Scan for the cell matching the given text and deliver its (x, y) coordinate at center. 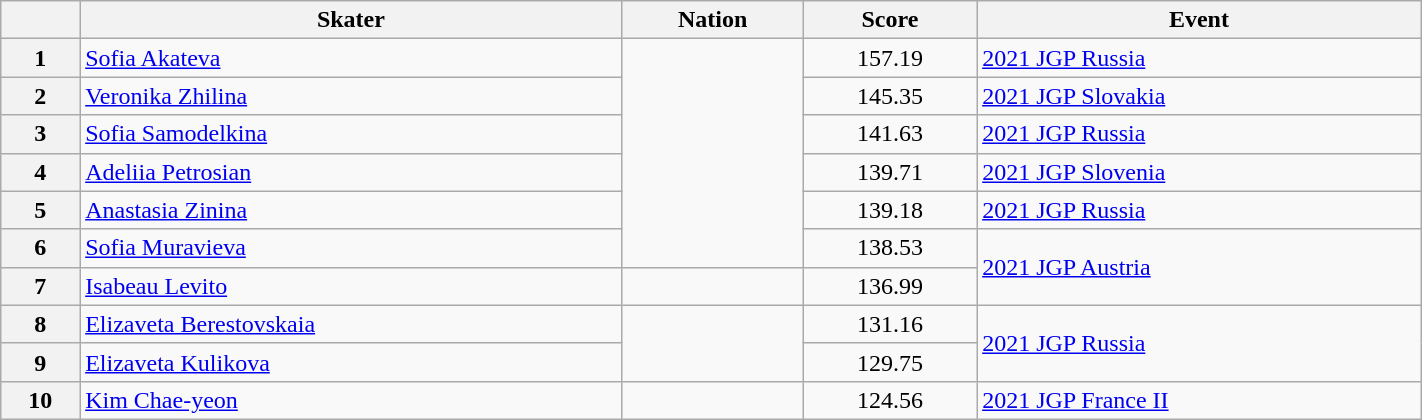
Adeliia Petrosian (351, 172)
Skater (351, 20)
145.35 (890, 96)
138.53 (890, 248)
Nation (712, 20)
2 (40, 96)
2021 JGP Slovenia (1200, 172)
129.75 (890, 362)
Anastasia Zinina (351, 210)
Event (1200, 20)
131.16 (890, 324)
Sofia Samodelkina (351, 134)
3 (40, 134)
136.99 (890, 286)
Score (890, 20)
Elizaveta Kulikova (351, 362)
Kim Chae-yeon (351, 400)
Isabeau Levito (351, 286)
124.56 (890, 400)
7 (40, 286)
5 (40, 210)
Elizaveta Berestovskaia (351, 324)
Sofia Muravieva (351, 248)
9 (40, 362)
139.18 (890, 210)
2021 JGP Austria (1200, 267)
139.71 (890, 172)
4 (40, 172)
Veronika Zhilina (351, 96)
10 (40, 400)
2021 JGP Slovakia (1200, 96)
8 (40, 324)
2021 JGP France II (1200, 400)
141.63 (890, 134)
Sofia Akateva (351, 58)
6 (40, 248)
157.19 (890, 58)
1 (40, 58)
